Detect which cell encompasses the target text, then output its (X, Y) center coordinate. 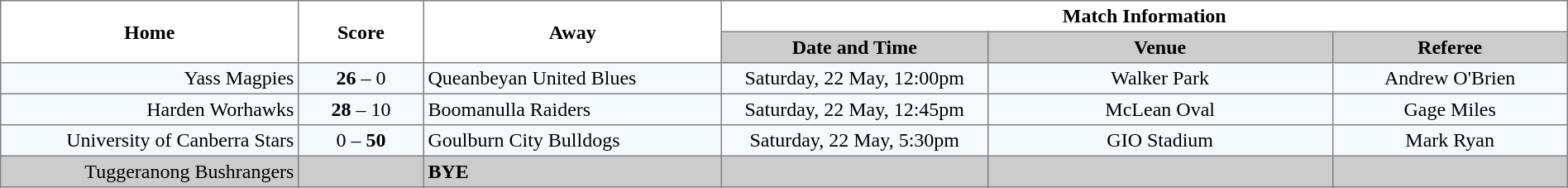
Date and Time (854, 47)
Yass Magpies (150, 79)
Gage Miles (1450, 109)
0 – 50 (361, 141)
Walker Park (1159, 79)
McLean Oval (1159, 109)
Queanbeyan United Blues (572, 79)
28 – 10 (361, 109)
Away (572, 31)
Andrew O'Brien (1450, 79)
Saturday, 22 May, 12:00pm (854, 79)
Match Information (1145, 17)
Goulburn City Bulldogs (572, 141)
26 – 0 (361, 79)
Home (150, 31)
University of Canberra Stars (150, 141)
BYE (572, 171)
Score (361, 31)
Venue (1159, 47)
Tuggeranong Bushrangers (150, 171)
Saturday, 22 May, 5:30pm (854, 141)
Mark Ryan (1450, 141)
Harden Worhawks (150, 109)
Saturday, 22 May, 12:45pm (854, 109)
Referee (1450, 47)
Boomanulla Raiders (572, 109)
GIO Stadium (1159, 141)
